For the text-containing cell, return its midpoint in [x, y] coordinate format. 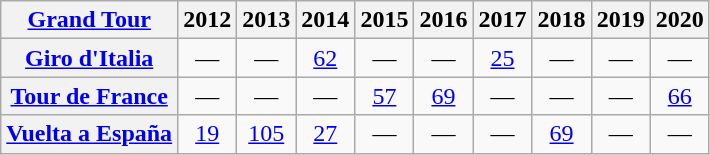
2014 [326, 20]
2015 [384, 20]
2020 [680, 20]
2017 [502, 20]
2013 [266, 20]
Grand Tour [90, 20]
62 [326, 58]
Tour de France [90, 96]
105 [266, 134]
2012 [208, 20]
2019 [620, 20]
25 [502, 58]
Giro d'Italia [90, 58]
19 [208, 134]
2018 [562, 20]
Vuelta a España [90, 134]
57 [384, 96]
2016 [444, 20]
27 [326, 134]
66 [680, 96]
